Determine the (x, y) coordinate at the center of the cell enclosing the given text.  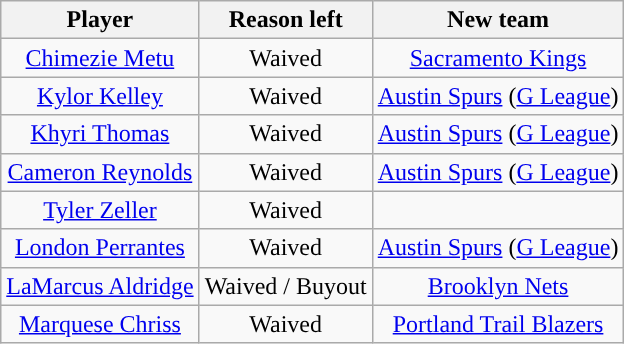
Kylor Kelley (100, 96)
Khyri Thomas (100, 134)
Chimezie Metu (100, 58)
Player (100, 20)
Portland Trail Blazers (498, 324)
New team (498, 20)
Reason left (286, 20)
LaMarcus Aldridge (100, 286)
Brooklyn Nets (498, 286)
London Perrantes (100, 248)
Sacramento Kings (498, 58)
Cameron Reynolds (100, 172)
Marquese Chriss (100, 324)
Tyler Zeller (100, 210)
Waived / Buyout (286, 286)
